Output the [x, y] coordinate of the center of the cell containing the given text.  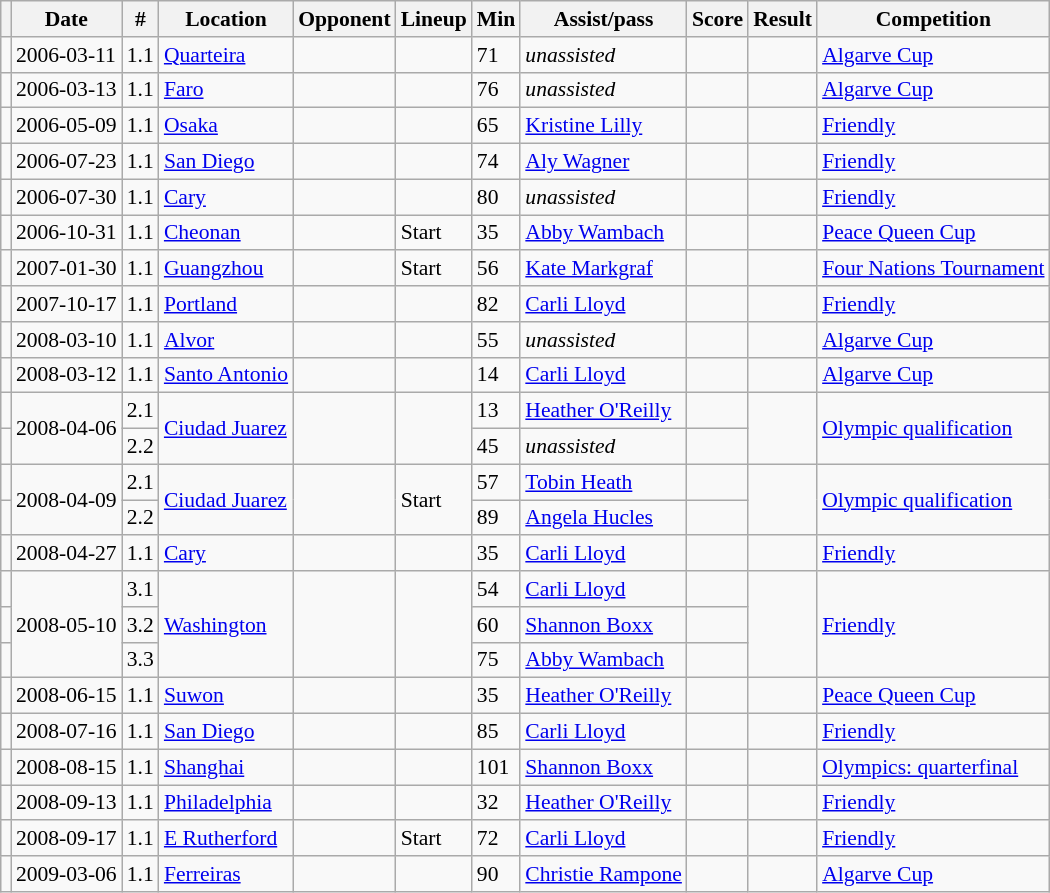
Ferreiras [226, 874]
Olympics: quarterfinal [933, 767]
89 [496, 518]
Christie Rampone [604, 874]
2006-07-23 [66, 162]
Osaka [226, 126]
2008-03-12 [66, 375]
Philadelphia [226, 803]
2007-10-17 [66, 304]
75 [496, 660]
Score [718, 19]
2006-07-30 [66, 197]
101 [496, 767]
2008-09-17 [66, 839]
55 [496, 340]
Competition [933, 19]
Tobin Heath [604, 482]
Washington [226, 624]
82 [496, 304]
2008-06-15 [66, 696]
# [140, 19]
Faro [226, 90]
Min [496, 19]
2008-05-10 [66, 624]
2008-04-09 [66, 500]
80 [496, 197]
65 [496, 126]
76 [496, 90]
56 [496, 269]
32 [496, 803]
74 [496, 162]
Angela Hucles [604, 518]
45 [496, 447]
Aly Wagner [604, 162]
2006-03-11 [66, 55]
Kristine Lilly [604, 126]
85 [496, 732]
Alvor [226, 340]
E Rutherford [226, 839]
90 [496, 874]
Quarteira [226, 55]
Result [782, 19]
Four Nations Tournament [933, 269]
Date [66, 19]
2006-10-31 [66, 233]
2007-01-30 [66, 269]
2008-03-10 [66, 340]
Suwon [226, 696]
3.3 [140, 660]
2006-05-09 [66, 126]
3.1 [140, 589]
Lineup [434, 19]
2008-07-16 [66, 732]
Location [226, 19]
Guangzhou [226, 269]
57 [496, 482]
3.2 [140, 625]
13 [496, 411]
2008-04-06 [66, 428]
Santo Antonio [226, 375]
Cheonan [226, 233]
Opponent [344, 19]
2008-08-15 [66, 767]
60 [496, 625]
71 [496, 55]
Assist/pass [604, 19]
2009-03-06 [66, 874]
14 [496, 375]
54 [496, 589]
Portland [226, 304]
72 [496, 839]
2008-09-13 [66, 803]
2006-03-13 [66, 90]
Shanghai [226, 767]
2008-04-27 [66, 554]
Kate Markgraf [604, 269]
